Find where the given text appears and provide that cell's center as [x, y] coordinate. 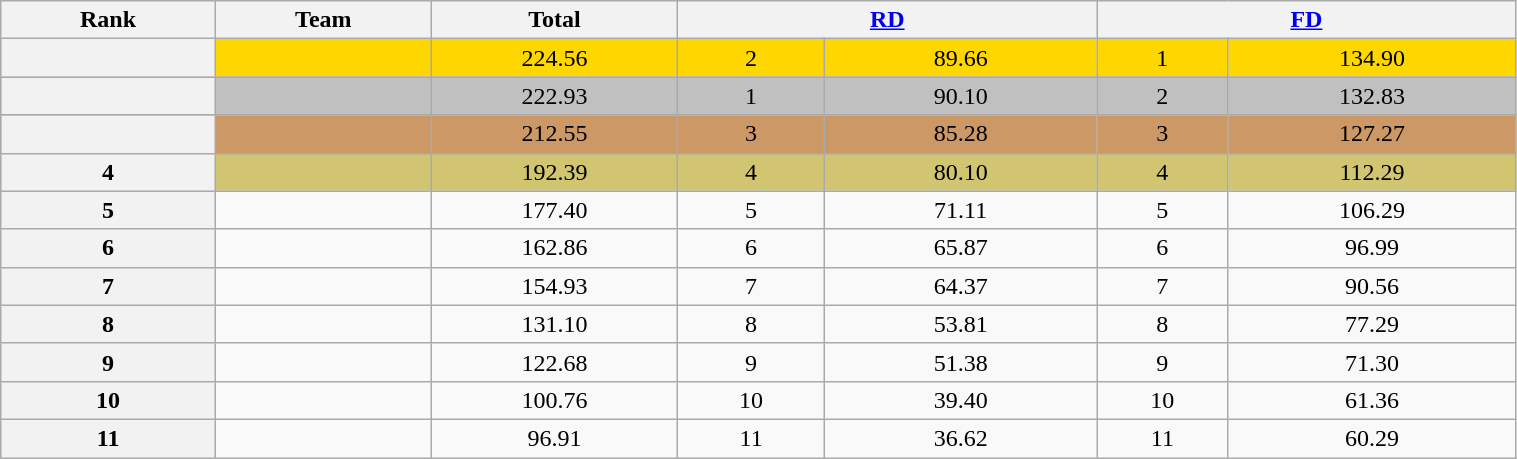
131.10 [554, 324]
224.56 [554, 58]
212.55 [554, 134]
61.36 [1372, 400]
96.91 [554, 438]
Team [323, 20]
89.66 [960, 58]
90.10 [960, 96]
RD [888, 20]
222.93 [554, 96]
Total [554, 20]
177.40 [554, 210]
112.29 [1372, 172]
122.68 [554, 362]
51.38 [960, 362]
FD [1306, 20]
132.83 [1372, 96]
39.40 [960, 400]
100.76 [554, 400]
65.87 [960, 248]
96.99 [1372, 248]
127.27 [1372, 134]
80.10 [960, 172]
36.62 [960, 438]
162.86 [554, 248]
Rank [108, 20]
134.90 [1372, 58]
53.81 [960, 324]
71.11 [960, 210]
60.29 [1372, 438]
85.28 [960, 134]
154.93 [554, 286]
90.56 [1372, 286]
71.30 [1372, 362]
106.29 [1372, 210]
77.29 [1372, 324]
192.39 [554, 172]
64.37 [960, 286]
